Determine the (X, Y) coordinate at the center of the cell enclosing the given text.  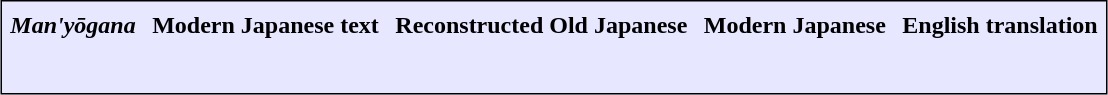
Modern Japanese text (266, 25)
Reconstructed Old Japanese (542, 25)
Man'yōgana (73, 25)
Modern Japanese (794, 25)
English translation (1000, 25)
